Scan for the cell matching the given text and deliver its (X, Y) coordinate at center. 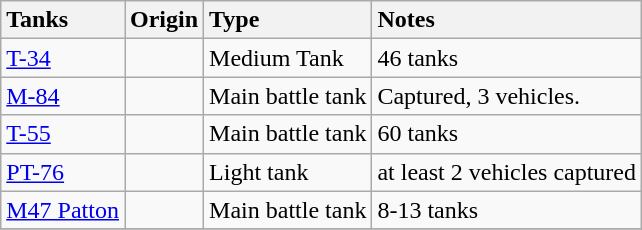
Type (288, 20)
M-84 (63, 96)
Captured, 3 vehicles. (507, 96)
Tanks (63, 20)
Notes (507, 20)
T-34 (63, 58)
at least 2 vehicles captured (507, 172)
M47 Patton (63, 210)
PT-76 (63, 172)
46 tanks (507, 58)
8-13 tanks (507, 210)
Medium Tank (288, 58)
T-55 (63, 134)
60 tanks (507, 134)
Origin (164, 20)
Light tank (288, 172)
